Determine the [x, y] coordinate at the center of the cell enclosing the given text.  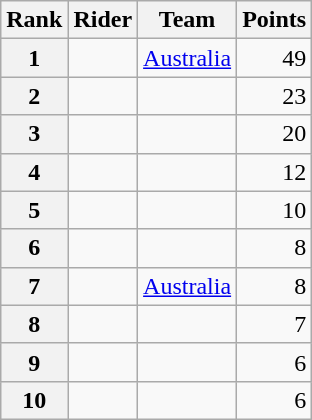
Points [274, 20]
49 [274, 58]
Team [188, 20]
Rider [103, 20]
12 [274, 172]
4 [34, 172]
9 [34, 362]
23 [274, 96]
Rank [34, 20]
3 [34, 134]
2 [34, 96]
20 [274, 134]
1 [34, 58]
5 [34, 210]
